Search for the cell housing the specified text and yield its [x, y] center coordinate. 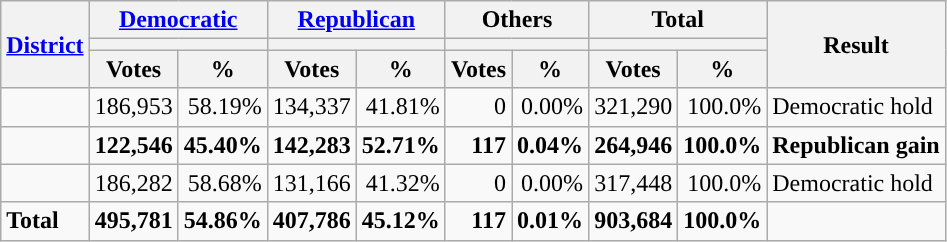
52.71% [400, 145]
264,946 [634, 145]
186,953 [134, 107]
54.86% [222, 221]
186,282 [134, 183]
41.32% [400, 183]
142,283 [312, 145]
45.12% [400, 221]
District [45, 44]
407,786 [312, 221]
45.40% [222, 145]
495,781 [134, 221]
58.19% [222, 107]
41.81% [400, 107]
58.68% [222, 183]
321,290 [634, 107]
131,166 [312, 183]
Democratic [178, 20]
Republican gain [856, 145]
Others [516, 20]
0.01% [550, 221]
317,448 [634, 183]
Result [856, 44]
0.04% [550, 145]
122,546 [134, 145]
Republican [356, 20]
903,684 [634, 221]
134,337 [312, 107]
